Return the [x, y] coordinate for the center point of the cell that contains the specified text.  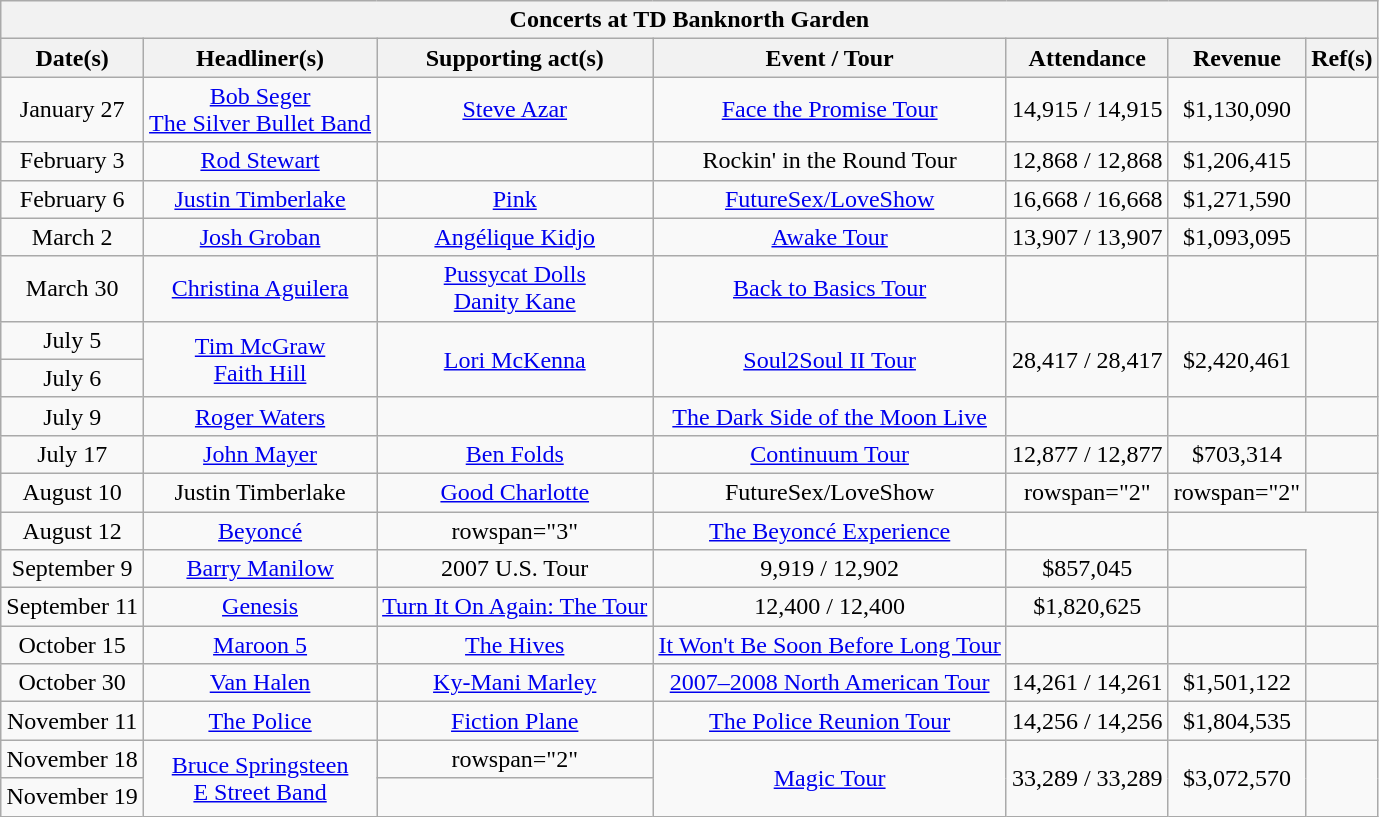
Soul2Soul II Tour [830, 359]
9,919 / 12,902 [830, 569]
$2,420,461 [1237, 359]
Barry Manilow [260, 569]
rowspan="3" [515, 531]
2007 U.S. Tour [515, 569]
The Police Reunion Tour [830, 721]
Magic Tour [830, 778]
October 30 [72, 683]
14,261 / 14,261 [1087, 683]
July 5 [72, 340]
Ben Folds [515, 454]
Pussycat DollsDanity Kane [515, 288]
September 9 [72, 569]
July 17 [72, 454]
Good Charlotte [515, 492]
Genesis [260, 607]
Ref(s) [1342, 58]
Awake Tour [830, 237]
Rod Stewart [260, 161]
Headliner(s) [260, 58]
March 30 [72, 288]
Face the Promise Tour [830, 110]
Ky-Mani Marley [515, 683]
Attendance [1087, 58]
12,877 / 12,877 [1087, 454]
$1,206,415 [1237, 161]
Event / Tour [830, 58]
March 2 [72, 237]
Josh Groban [260, 237]
August 12 [72, 531]
14,256 / 14,256 [1087, 721]
Christina Aguilera [260, 288]
12,400 / 12,400 [830, 607]
12,868 / 12,868 [1087, 161]
July 6 [72, 378]
$1,093,095 [1237, 237]
November 19 [72, 797]
$1,271,590 [1237, 199]
Steve Azar [515, 110]
Continuum Tour [830, 454]
Lori McKenna [515, 359]
February 6 [72, 199]
August 10 [72, 492]
$1,501,122 [1237, 683]
October 15 [72, 645]
Turn It On Again: The Tour [515, 607]
$703,314 [1237, 454]
Rockin' in the Round Tour [830, 161]
14,915 / 14,915 [1087, 110]
It Won't Be Soon Before Long Tour [830, 645]
Tim McGrawFaith Hill [260, 359]
28,417 / 28,417 [1087, 359]
$1,130,090 [1237, 110]
$3,072,570 [1237, 778]
The Hives [515, 645]
Bruce SpringsteenE Street Band [260, 778]
September 11 [72, 607]
Supporting act(s) [515, 58]
$1,820,625 [1087, 607]
Bob SegerThe Silver Bullet Band [260, 110]
Revenue [1237, 58]
16,668 / 16,668 [1087, 199]
Angélique Kidjo [515, 237]
The Beyoncé Experience [830, 531]
33,289 / 33,289 [1087, 778]
2007–2008 North American Tour [830, 683]
November 11 [72, 721]
The Dark Side of the Moon Live [830, 416]
Maroon 5 [260, 645]
The Police [260, 721]
$857,045 [1087, 569]
Pink [515, 199]
Date(s) [72, 58]
Concerts at TD Banknorth Garden [690, 20]
13,907 / 13,907 [1087, 237]
John Mayer [260, 454]
Roger Waters [260, 416]
November 18 [72, 759]
July 9 [72, 416]
Back to Basics Tour [830, 288]
Van Halen [260, 683]
January 27 [72, 110]
Fiction Plane [515, 721]
February 3 [72, 161]
$1,804,535 [1237, 721]
Beyoncé [260, 531]
